Determine the [X, Y] coordinate at the center of the cell enclosing the given text.  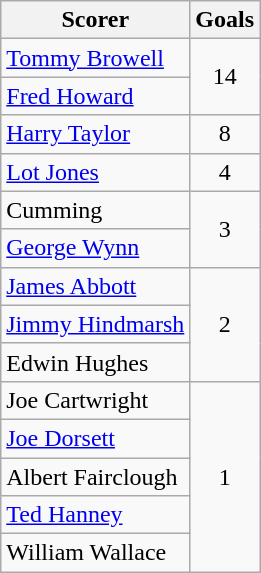
8 [225, 134]
William Wallace [96, 553]
Jimmy Hindmarsh [96, 324]
Lot Jones [96, 172]
Cumming [96, 210]
14 [225, 77]
Edwin Hughes [96, 362]
Scorer [96, 20]
3 [225, 229]
Harry Taylor [96, 134]
Goals [225, 20]
Ted Hanney [96, 515]
Fred Howard [96, 96]
Joe Dorsett [96, 438]
2 [225, 324]
George Wynn [96, 248]
4 [225, 172]
Albert Fairclough [96, 477]
Tommy Browell [96, 58]
1 [225, 476]
Joe Cartwright [96, 400]
James Abbott [96, 286]
